Detect which cell encompasses the target text, then output its [X, Y] center coordinate. 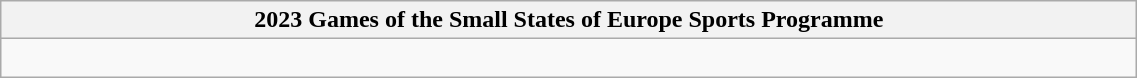
2023 Games of the Small States of Europe Sports Programme [569, 20]
